Scan for the cell matching the given text and deliver its [x, y] coordinate at center. 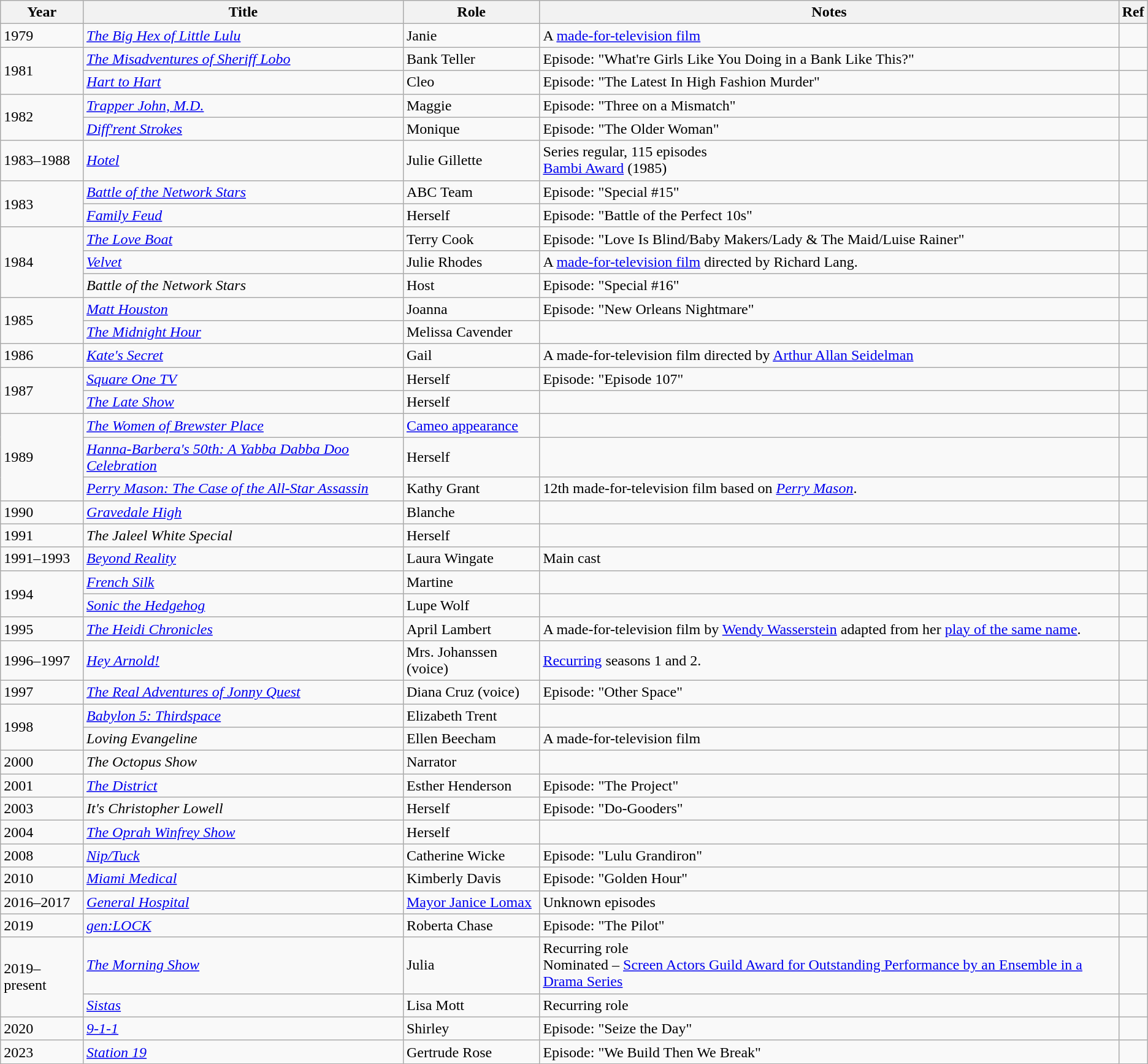
Recurring seasons 1 and 2. [829, 660]
Hotel [243, 161]
Episode: "Do-Gooders" [829, 809]
Episode: "Lulu Grandiron" [829, 855]
Julie Gillette [471, 161]
Lisa Mott [471, 1005]
Roberta Chase [471, 925]
Episode: "Three on a Mismatch" [829, 105]
Episode: "The Latest In High Fashion Murder" [829, 82]
Episode: "The Pilot" [829, 925]
Episode: "New Orleans Nightmare" [829, 308]
Episode: "Seize the Day" [829, 1028]
Hart to Hart [243, 82]
Episode: "Episode 107" [829, 379]
1991 [42, 535]
Janie [471, 36]
Blanche [471, 512]
1989 [42, 457]
Laura Wingate [471, 559]
2023 [42, 1052]
1983 [42, 204]
Gail [471, 356]
Melissa Cavender [471, 332]
Terry Cook [471, 239]
A made-for-television film by Wendy Wasserstein adapted from her play of the same name. [829, 629]
The Morning Show [243, 965]
Hanna-Barbera's 50th: A Yabba Dabba Doo Celebration [243, 457]
A made-for-television film directed by Arthur Allan Seidelman [829, 356]
The Love Boat [243, 239]
Matt Houston [243, 308]
Hey Arnold! [243, 660]
Loving Evangeline [243, 739]
A made-for-television film directed by Richard Lang. [829, 262]
1995 [42, 629]
Nip/Tuck [243, 855]
The Misadventures of Sheriff Lobo [243, 59]
1987 [42, 391]
The District [243, 786]
9-1-1 [243, 1028]
Beyond Reality [243, 559]
The Big Hex of Little Lulu [243, 36]
Notes [829, 12]
Babylon 5: Thirdspace [243, 716]
Diff'rent Strokes [243, 129]
Velvet [243, 262]
Episode: "Battle of the Perfect 10s" [829, 215]
Episode: "Love Is Blind/Baby Makers/Lady & The Maid/Luise Rainer" [829, 239]
Julia [471, 965]
2019–present [42, 977]
1979 [42, 36]
Joanna [471, 308]
1997 [42, 692]
2003 [42, 809]
Ref [1133, 12]
Cameo appearance [471, 426]
Title [243, 12]
Kate's Secret [243, 356]
2016–2017 [42, 902]
Catherine Wicke [471, 855]
1981 [42, 71]
Bank Teller [471, 59]
Ellen Beecham [471, 739]
Family Feud [243, 215]
The Jaleel White Special [243, 535]
The Midnight Hour [243, 332]
It's Christopher Lowell [243, 809]
Trapper John, M.D. [243, 105]
1986 [42, 356]
Episode: "The Project" [829, 786]
Episode: "Other Space" [829, 692]
Recurring roleNominated – Screen Actors Guild Award for Outstanding Performance by an Ensemble in a Drama Series [829, 965]
Role [471, 12]
Episode: "We Build Then We Break" [829, 1052]
The Women of Brewster Place [243, 426]
Maggie [471, 105]
Episode: "The Older Woman" [829, 129]
General Hospital [243, 902]
Elizabeth Trent [471, 716]
Year [42, 12]
Sonic the Hedgehog [243, 605]
Mrs. Johanssen (voice) [471, 660]
2001 [42, 786]
1990 [42, 512]
2020 [42, 1028]
Mayor Janice Lomax [471, 902]
2004 [42, 832]
1994 [42, 594]
Episode: "Special #15" [829, 192]
Sistas [243, 1005]
Station 19 [243, 1052]
The Real Adventures of Jonny Quest [243, 692]
Episode: "Special #16" [829, 285]
12th made-for-television film based on Perry Mason. [829, 489]
Diana Cruz (voice) [471, 692]
Esther Henderson [471, 786]
Shirley [471, 1028]
1998 [42, 727]
ABC Team [471, 192]
Cleo [471, 82]
2019 [42, 925]
Kathy Grant [471, 489]
Series regular, 115 episodesBambi Award (1985) [829, 161]
Martine [471, 582]
Perry Mason: The Case of the All-Star Assassin [243, 489]
Recurring role [829, 1005]
1985 [42, 320]
1996–1997 [42, 660]
Square One TV [243, 379]
Gertrude Rose [471, 1052]
Gravedale High [243, 512]
Episode: "What're Girls Like You Doing in a Bank Like This?" [829, 59]
Monique [471, 129]
1991–1993 [42, 559]
Unknown episodes [829, 902]
2008 [42, 855]
gen:LOCK [243, 925]
1984 [42, 262]
The Octopus Show [243, 762]
Kimberly Davis [471, 879]
1983–1988 [42, 161]
2000 [42, 762]
Main cast [829, 559]
2010 [42, 879]
Miami Medical [243, 879]
Lupe Wolf [471, 605]
April Lambert [471, 629]
Narrator [471, 762]
Julie Rhodes [471, 262]
Host [471, 285]
1982 [42, 117]
French Silk [243, 582]
The Late Show [243, 402]
The Oprah Winfrey Show [243, 832]
The Heidi Chronicles [243, 629]
Episode: "Golden Hour" [829, 879]
